From the cell containing the given text, extract its center point as [X, Y] coordinate. 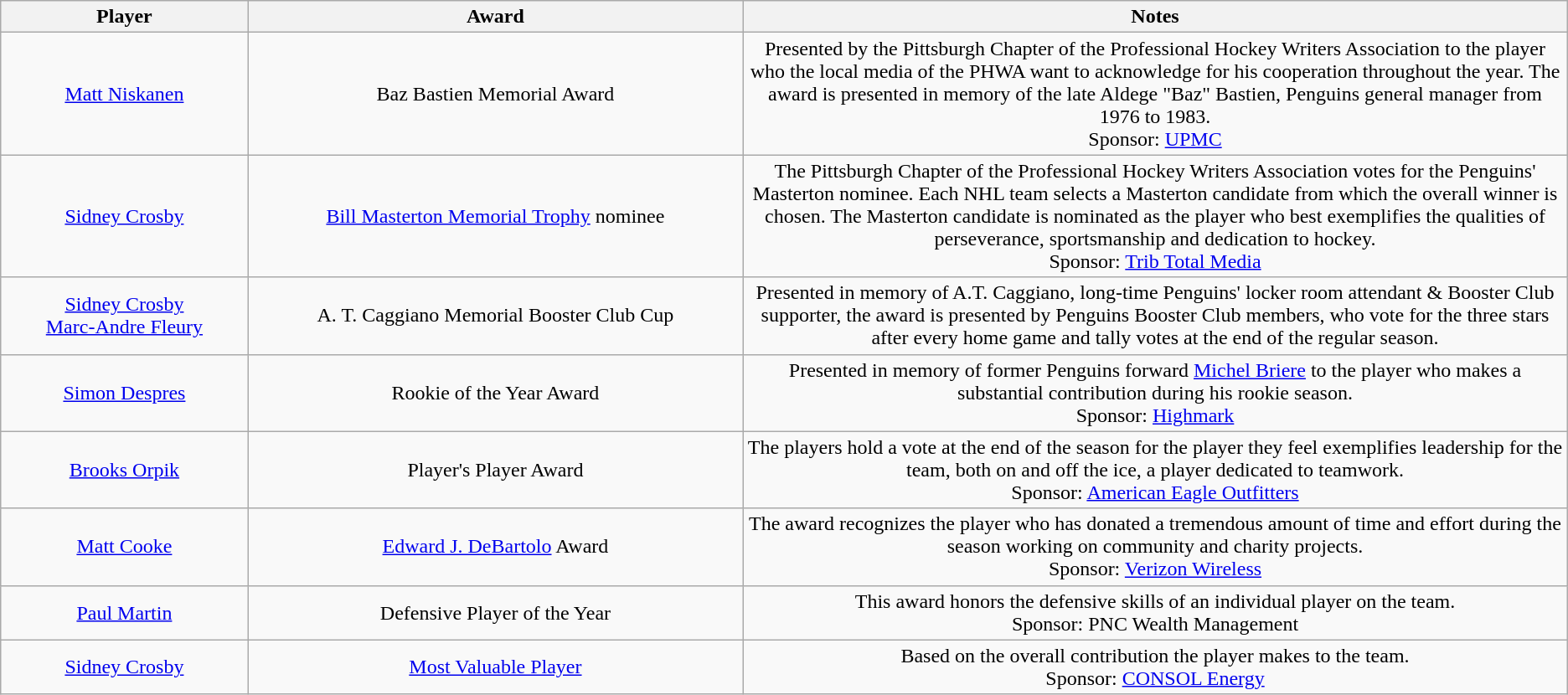
Simon Despres [124, 393]
Paul Martin [124, 613]
Player [124, 17]
Rookie of the Year Award [496, 393]
Bill Masterton Memorial Trophy nominee [496, 216]
Most Valuable Player [496, 667]
Player's Player Award [496, 470]
Matt Niskanen [124, 94]
Sidney CrosbyMarc-Andre Fleury [124, 316]
Baz Bastien Memorial Award [496, 94]
A. T. Caggiano Memorial Booster Club Cup [496, 316]
Defensive Player of the Year [496, 613]
Award [496, 17]
Brooks Orpik [124, 470]
Based on the overall contribution the player makes to the team. Sponsor: CONSOL Energy [1155, 667]
Edward J. DeBartolo Award [496, 547]
Notes [1155, 17]
This award honors the defensive skills of an individual player on the team. Sponsor: PNC Wealth Management [1155, 613]
Matt Cooke [124, 547]
